Locate the cell with the specified text and output its (X, Y) center coordinate. 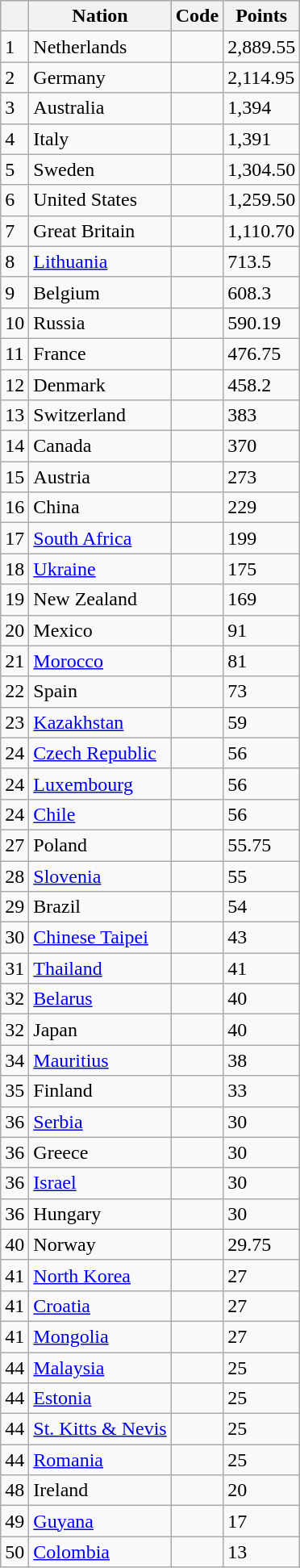
Chile (100, 814)
229 (261, 508)
Kazakhstan (100, 722)
48 (15, 1491)
12 (15, 385)
China (100, 508)
South Africa (100, 538)
Great Britain (100, 231)
St. Kitts & Nevis (100, 1429)
49 (15, 1521)
New Zealand (100, 600)
169 (261, 600)
59 (261, 722)
43 (261, 938)
1,394 (261, 108)
590.19 (261, 323)
2,889.55 (261, 47)
23 (15, 722)
1,391 (261, 139)
Sweden (100, 169)
9 (15, 292)
Switzerland (100, 416)
Guyana (100, 1521)
18 (15, 569)
Morocco (100, 661)
81 (261, 661)
5 (15, 169)
Spain (100, 692)
55.75 (261, 845)
34 (15, 1060)
Italy (100, 139)
Mexico (100, 630)
Brazil (100, 907)
19 (15, 600)
Chinese Taipei (100, 938)
Colombia (100, 1552)
15 (15, 477)
Mauritius (100, 1060)
3 (15, 108)
54 (261, 907)
175 (261, 569)
Denmark (100, 385)
Netherlands (100, 47)
4 (15, 139)
476.75 (261, 353)
199 (261, 538)
Lithuania (100, 261)
33 (261, 1091)
Belgium (100, 292)
Slovenia (100, 876)
Greece (100, 1152)
Code (197, 16)
Ireland (100, 1491)
608.3 (261, 292)
2,114.95 (261, 77)
1 (15, 47)
Russia (100, 323)
United States (100, 200)
7 (15, 231)
Points (261, 16)
38 (261, 1060)
29.75 (261, 1244)
Norway (100, 1244)
383 (261, 416)
Luxembourg (100, 784)
Serbia (100, 1122)
1,304.50 (261, 169)
14 (15, 446)
21 (15, 661)
Japan (100, 1030)
29 (15, 907)
458.2 (261, 385)
31 (15, 968)
Canada (100, 446)
8 (15, 261)
France (100, 353)
Finland (100, 1091)
Czech Republic (100, 753)
73 (261, 692)
Nation (100, 16)
Austria (100, 477)
1,110.70 (261, 231)
6 (15, 200)
Belarus (100, 999)
Croatia (100, 1306)
Hungary (100, 1214)
2 (15, 77)
50 (15, 1552)
370 (261, 446)
Germany (100, 77)
273 (261, 477)
Malaysia (100, 1368)
Israel (100, 1183)
Thailand (100, 968)
1,259.50 (261, 200)
28 (15, 876)
10 (15, 323)
713.5 (261, 261)
Ukraine (100, 569)
Mongolia (100, 1336)
Australia (100, 108)
Romania (100, 1460)
22 (15, 692)
16 (15, 508)
91 (261, 630)
Poland (100, 845)
11 (15, 353)
Estonia (100, 1399)
55 (261, 876)
North Korea (100, 1275)
35 (15, 1091)
